Scan for the cell matching the given text and deliver its [x, y] coordinate at center. 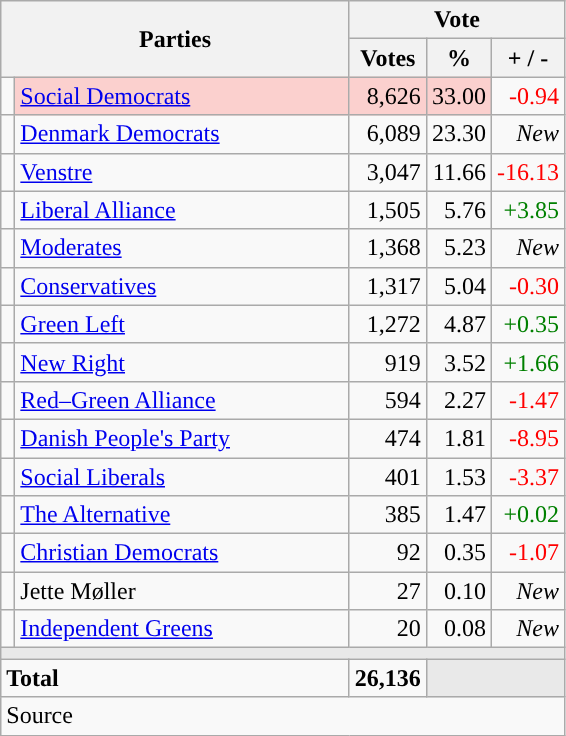
11.66 [458, 172]
Jette Møller [182, 591]
474 [388, 438]
27 [388, 591]
919 [388, 362]
1,317 [388, 286]
Conservatives [182, 286]
The Alternative [182, 515]
Social Democrats [182, 96]
2.27 [458, 400]
1.47 [458, 515]
Venstre [182, 172]
92 [388, 553]
Vote [456, 20]
-0.94 [528, 96]
3.52 [458, 362]
Danish People's Party [182, 438]
1,368 [388, 248]
Votes [388, 58]
0.35 [458, 553]
0.08 [458, 629]
Independent Greens [182, 629]
0.10 [458, 591]
Social Liberals [182, 477]
385 [388, 515]
+0.35 [528, 324]
Total [176, 678]
Parties [176, 39]
594 [388, 400]
5.04 [458, 286]
8,626 [388, 96]
5.23 [458, 248]
Source [283, 716]
Moderates [182, 248]
33.00 [458, 96]
+1.66 [528, 362]
1.53 [458, 477]
5.76 [458, 210]
-1.47 [528, 400]
Liberal Alliance [182, 210]
Christian Democrats [182, 553]
-8.95 [528, 438]
1,272 [388, 324]
-0.30 [528, 286]
+ / - [528, 58]
-16.13 [528, 172]
Denmark Democrats [182, 134]
Green Left [182, 324]
+0.02 [528, 515]
Red–Green Alliance [182, 400]
-3.37 [528, 477]
3,047 [388, 172]
23.30 [458, 134]
26,136 [388, 678]
-1.07 [528, 553]
New Right [182, 362]
20 [388, 629]
1,505 [388, 210]
4.87 [458, 324]
1.81 [458, 438]
6,089 [388, 134]
+3.85 [528, 210]
% [458, 58]
401 [388, 477]
